Search for the cell housing the specified text and yield its (x, y) center coordinate. 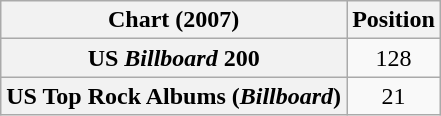
21 (394, 96)
128 (394, 58)
US Top Rock Albums (Billboard) (174, 96)
Chart (2007) (174, 20)
Position (394, 20)
US Billboard 200 (174, 58)
